Capture the cell that displays the provided text and extract its (X, Y) central coordinate. 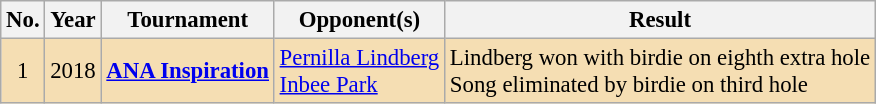
Result (660, 20)
Lindberg won with birdie on eighth extra holeSong eliminated by birdie on third hole (660, 72)
No. (23, 20)
2018 (73, 72)
ANA Inspiration (188, 72)
Pernilla Lindberg Inbee Park (359, 72)
1 (23, 72)
Year (73, 20)
Tournament (188, 20)
Opponent(s) (359, 20)
